Return [X, Y] of the center of cell containing provided text 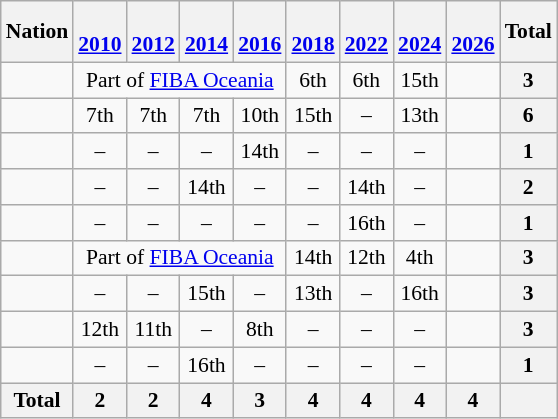
4th [420, 258]
2016 [260, 32]
2012 [154, 32]
2024 [420, 32]
2026 [472, 32]
11th [154, 330]
8th [260, 330]
2014 [206, 32]
Nation [37, 32]
10th [260, 116]
2022 [366, 32]
2010 [100, 32]
6 [528, 116]
2018 [312, 32]
